Return the (x, y) coordinate for the center point of the cell that contains the specified text.  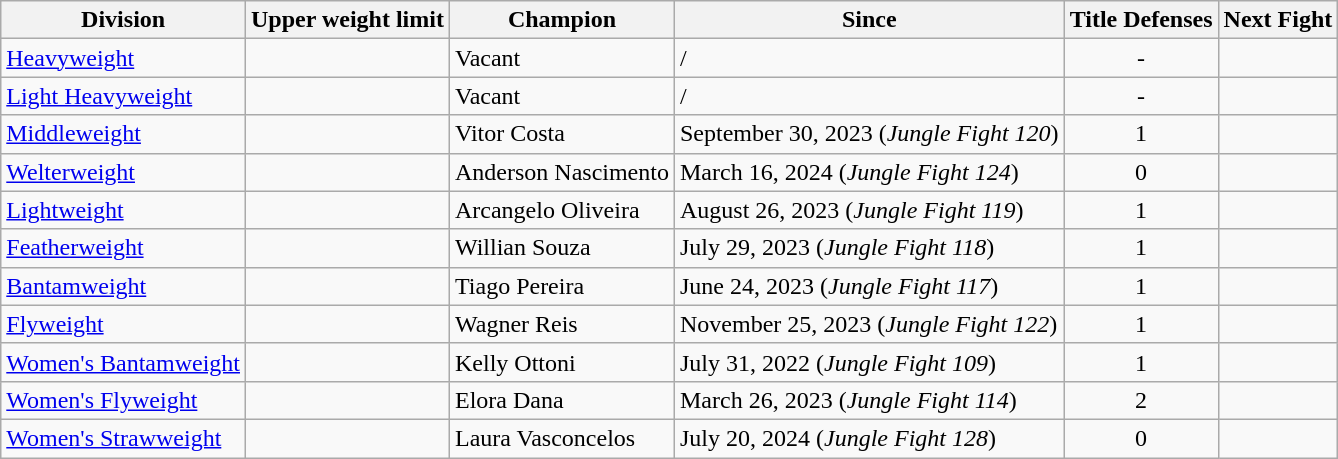
Light Heavyweight (124, 96)
Lightweight (124, 210)
Vitor Costa (562, 134)
Wagner Reis (562, 324)
Willian Souza (562, 248)
July 20, 2024 (Jungle Fight 128) (869, 438)
Featherweight (124, 248)
Middleweight (124, 134)
Welterweight (124, 172)
Division (124, 20)
September 30, 2023 (Jungle Fight 120) (869, 134)
July 31, 2022 (Jungle Fight 109) (869, 362)
2 (1141, 400)
Since (869, 20)
Next Fight (1278, 20)
Women's Strawweight (124, 438)
Elora Dana (562, 400)
August 26, 2023 (Jungle Fight 119) (869, 210)
Title Defenses (1141, 20)
Heavyweight (124, 58)
July 29, 2023 (Jungle Fight 118) (869, 248)
March 16, 2024 (Jungle Fight 124) (869, 172)
Upper weight limit (348, 20)
Women's Flyweight (124, 400)
Kelly Ottoni (562, 362)
Arcangelo Oliveira (562, 210)
Flyweight (124, 324)
March 26, 2023 (Jungle Fight 114) (869, 400)
Women's Bantamweight (124, 362)
Champion (562, 20)
Laura Vasconcelos (562, 438)
Tiago Pereira (562, 286)
Bantamweight (124, 286)
Anderson Nascimento (562, 172)
June 24, 2023 (Jungle Fight 117) (869, 286)
November 25, 2023 (Jungle Fight 122) (869, 324)
